Search for the cell housing the specified text and yield its [X, Y] center coordinate. 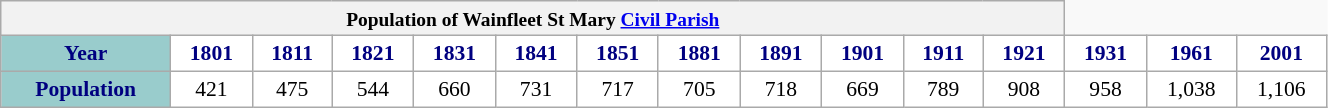
1931 [1106, 54]
1821 [373, 54]
717 [618, 90]
544 [373, 90]
1811 [292, 54]
660 [455, 90]
789 [943, 90]
731 [536, 90]
475 [292, 90]
718 [781, 90]
1,106 [1281, 90]
908 [1024, 90]
705 [699, 90]
1851 [618, 54]
1801 [212, 54]
1,038 [1191, 90]
2001 [1281, 54]
1881 [699, 54]
669 [863, 90]
1891 [781, 54]
Population [86, 90]
Population of Wainfleet St Mary Civil Parish [533, 18]
421 [212, 90]
1911 [943, 54]
1831 [455, 54]
1841 [536, 54]
958 [1106, 90]
Year [86, 54]
1901 [863, 54]
1961 [1191, 54]
1921 [1024, 54]
